Locate the cell with the specified text and output its [x, y] center coordinate. 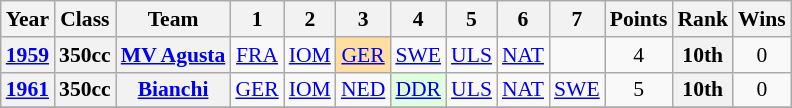
FRA [256, 55]
DDR [418, 90]
1959 [28, 55]
Wins [762, 19]
2 [310, 19]
Year [28, 19]
Bianchi [174, 90]
Points [639, 19]
MV Agusta [174, 55]
NED [363, 90]
Class [85, 19]
6 [523, 19]
1 [256, 19]
Rank [702, 19]
7 [577, 19]
1961 [28, 90]
Team [174, 19]
3 [363, 19]
